Pinpoint the cell where the given text exists, returning its (X, Y) midpoint coordinate. 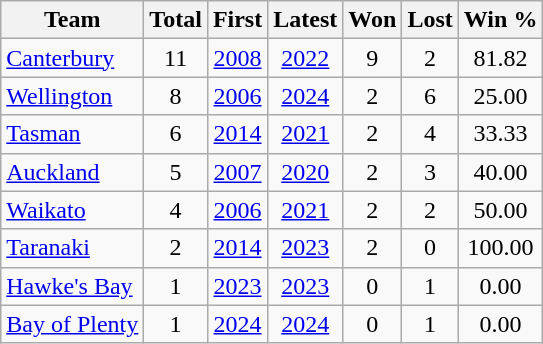
2022 (306, 58)
100.00 (500, 248)
2020 (306, 172)
Hawke's Bay (72, 286)
50.00 (500, 210)
Win % (500, 20)
Lost (430, 20)
Latest (306, 20)
Canterbury (72, 58)
Waikato (72, 210)
Won (372, 20)
3 (430, 172)
9 (372, 58)
Tasman (72, 134)
Total (176, 20)
25.00 (500, 96)
2007 (237, 172)
81.82 (500, 58)
8 (176, 96)
Bay of Plenty (72, 324)
First (237, 20)
Wellington (72, 96)
11 (176, 58)
Auckland (72, 172)
Team (72, 20)
2008 (237, 58)
Taranaki (72, 248)
40.00 (500, 172)
33.33 (500, 134)
5 (176, 172)
